Provide the (X, Y) coordinate of the cell's center where the given text is located.  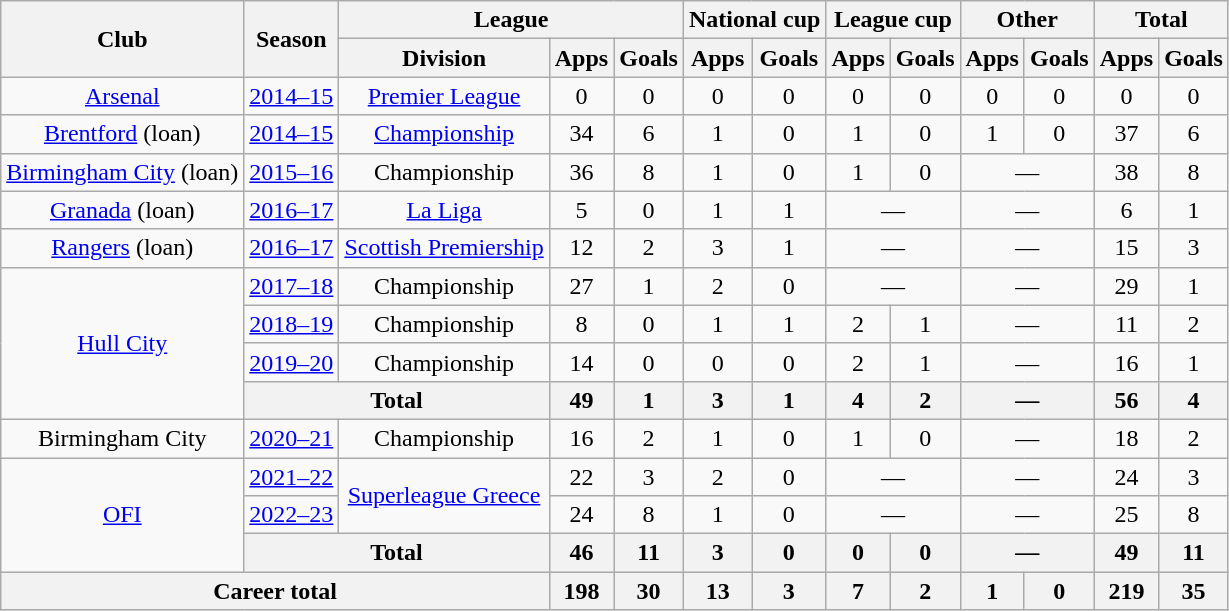
2015–16 (292, 172)
Granada (loan) (122, 210)
29 (1126, 286)
34 (581, 134)
2017–18 (292, 286)
Season (292, 39)
30 (649, 591)
2018–19 (292, 324)
Birmingham City (loan) (122, 172)
Club (122, 39)
219 (1126, 591)
15 (1126, 248)
2020–21 (292, 438)
2021–22 (292, 477)
7 (858, 591)
2022–23 (292, 515)
League (512, 20)
Rangers (loan) (122, 248)
46 (581, 553)
56 (1126, 400)
OFI (122, 515)
12 (581, 248)
36 (581, 172)
38 (1126, 172)
Career total (276, 591)
Arsenal (122, 96)
5 (581, 210)
La Liga (444, 210)
Scottish Premiership (444, 248)
13 (717, 591)
Other (1027, 20)
Superleague Greece (444, 496)
27 (581, 286)
25 (1126, 515)
Hull City (122, 343)
14 (581, 362)
22 (581, 477)
League cup (893, 20)
Brentford (loan) (122, 134)
35 (1194, 591)
Premier League (444, 96)
18 (1126, 438)
National cup (754, 20)
2019–20 (292, 362)
Division (444, 58)
198 (581, 591)
Birmingham City (122, 438)
37 (1126, 134)
